Identify which cell holds the provided text, then report its (X, Y) central coordinate. 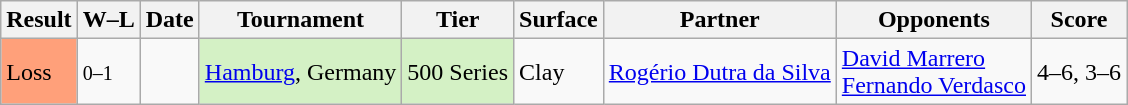
Result (39, 20)
Date (170, 20)
Tournament (300, 20)
4–6, 3–6 (1080, 72)
Opponents (934, 20)
Clay (559, 72)
0–1 (108, 72)
Rogério Dutra da Silva (720, 72)
Tier (458, 20)
Partner (720, 20)
David Marrero Fernando Verdasco (934, 72)
500 Series (458, 72)
Surface (559, 20)
Score (1080, 20)
Hamburg, Germany (300, 72)
Loss (39, 72)
W–L (108, 20)
